Return [X, Y] of the center of cell containing provided text 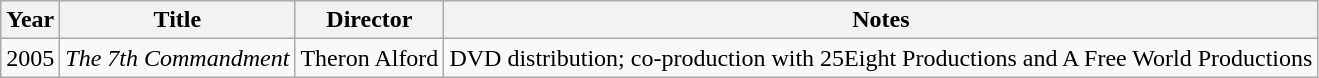
Notes [881, 20]
The 7th Commandment [178, 58]
Theron Alford [370, 58]
Title [178, 20]
DVD distribution; co-production with 25Eight Productions and A Free World Productions [881, 58]
Year [30, 20]
Director [370, 20]
2005 [30, 58]
